Provide the (X, Y) coordinate of the cell's center where the given text is located.  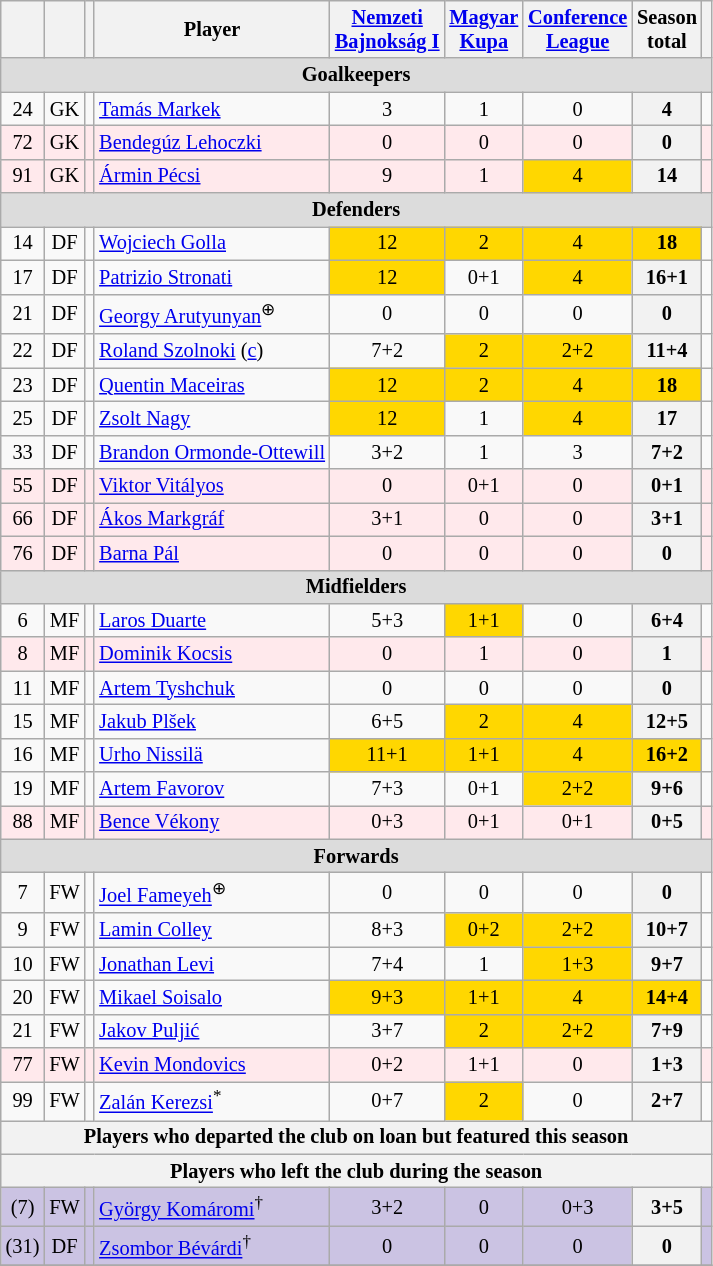
14+4 (667, 997)
99 (23, 1100)
11+4 (667, 351)
9+3 (387, 997)
Patrizio Stronati (212, 277)
Viktor Vitályos (212, 486)
Defenders (356, 210)
Jakub Plšek (212, 721)
Urho Nissilä (212, 755)
9+7 (667, 964)
8 (23, 654)
0+7 (387, 1100)
88 (23, 822)
16+2 (667, 755)
7+9 (667, 1031)
Midfielders (356, 587)
Seasontotal (667, 29)
Zsolt Nagy (212, 418)
7+3 (387, 789)
72 (23, 142)
Forwards (356, 856)
19 (23, 789)
76 (23, 553)
Lamin Colley (212, 930)
Quentin Maceiras (212, 385)
3+5 (667, 1208)
ConferenceLeague (578, 29)
2+7 (667, 1100)
16+1 (667, 277)
Mikael Soisalo (212, 997)
Ármin Pécsi (212, 176)
Kevin Mondovics (212, 1065)
7 (23, 893)
Ákos Markgráf (212, 519)
Artem Favorov (212, 789)
Tamás Markek (212, 109)
11 (23, 688)
22 (23, 351)
Brandon Ormonde-Ottewill (212, 452)
MagyarKupa (484, 29)
Wojciech Golla (212, 243)
6+4 (667, 620)
(31) (23, 1246)
10 (23, 964)
NemzetiBajnokság I (387, 29)
55 (23, 486)
Georgy Arutyunyan⊕ (212, 314)
Zalán Kerezsi* (212, 1100)
7+4 (387, 964)
Jonathan Levi (212, 964)
Jakov Puljić (212, 1031)
3+7 (387, 1031)
25 (23, 418)
6 (23, 620)
György Komáromi† (212, 1208)
8+3 (387, 930)
6+5 (387, 721)
Bendegúz Lehoczki (212, 142)
77 (23, 1065)
20 (23, 997)
(7) (23, 1208)
15 (23, 721)
24 (23, 109)
Artem Tyshchuk (212, 688)
Dominik Kocsis (212, 654)
66 (23, 519)
Bence Vékony (212, 822)
9+6 (667, 789)
12+5 (667, 721)
Players who departed the club on loan but featured this season (356, 1137)
Laros Duarte (212, 620)
Joel Fameyeh⊕ (212, 893)
16 (23, 755)
Zsombor Bévárdi† (212, 1246)
Players who left the club during the season (356, 1171)
Goalkeepers (356, 75)
0+5 (667, 822)
Barna Pál (212, 553)
Roland Szolnoki (c) (212, 351)
33 (23, 452)
11+1 (387, 755)
10+7 (667, 930)
Player (212, 29)
91 (23, 176)
5+3 (387, 620)
23 (23, 385)
